Output the (X, Y) coordinate of the center of the cell containing the given text.  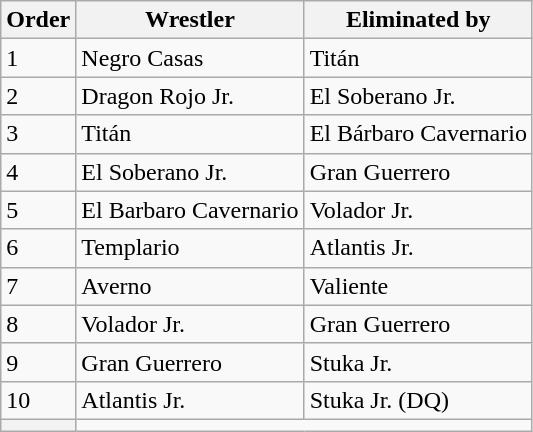
8 (38, 324)
Dragon Rojo Jr. (190, 96)
Stuka Jr. (418, 362)
Stuka Jr. (DQ) (418, 400)
Valiente (418, 286)
Eliminated by (418, 20)
Wrestler (190, 20)
9 (38, 362)
Negro Casas (190, 58)
10 (38, 400)
2 (38, 96)
4 (38, 172)
5 (38, 210)
Order (38, 20)
6 (38, 248)
Templario (190, 248)
El Barbaro Cavernario (190, 210)
Averno (190, 286)
3 (38, 134)
1 (38, 58)
7 (38, 286)
El Bárbaro Cavernario (418, 134)
